Provide the [x, y] coordinate of the cell's center where the given text is located.  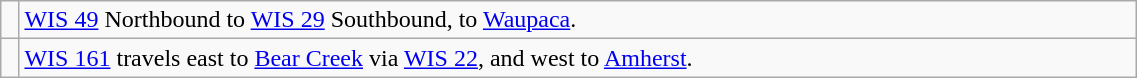
WIS 49 Northbound to WIS 29 Southbound, to Waupaca. [578, 20]
WIS 161 travels east to Bear Creek via WIS 22, and west to Amherst. [578, 58]
